Determine the [X, Y] coordinate at the center of the cell enclosing the given text.  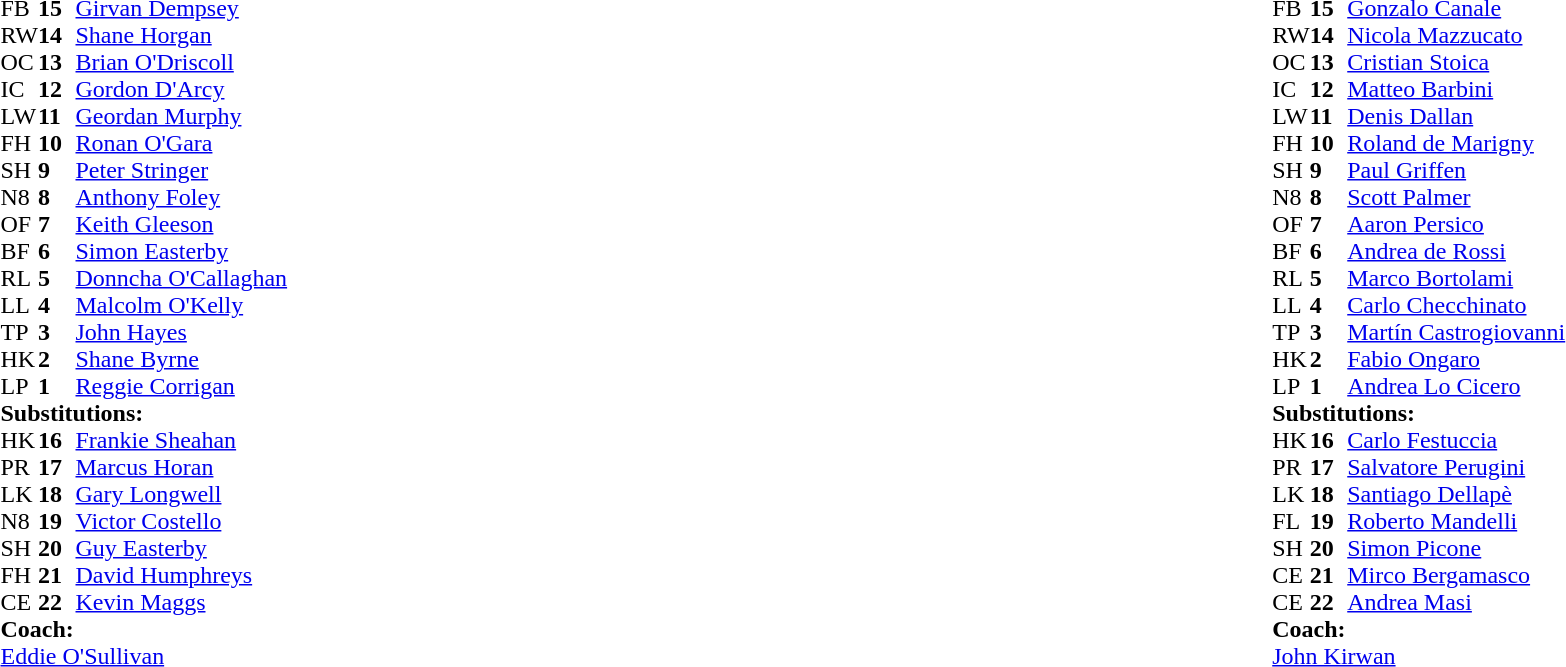
Brian O'Driscoll [182, 62]
John Hayes [182, 332]
Gary Longwell [182, 494]
Nicola Mazzucato [1456, 36]
Marco Bortolami [1456, 278]
Shane Horgan [182, 36]
David Humphreys [182, 576]
Guy Easterby [182, 548]
Denis Dallan [1456, 116]
Cristian Stoica [1456, 62]
Salvatore Perugini [1456, 468]
Andrea Masi [1456, 602]
Scott Palmer [1456, 198]
Marcus Horan [182, 468]
Matteo Barbini [1456, 90]
Reggie Corrigan [182, 386]
Keith Gleeson [182, 224]
Anthony Foley [182, 198]
Mirco Bergamasco [1456, 576]
Victor Costello [182, 522]
Paul Griffen [1456, 170]
Martín Castrogiovanni [1456, 332]
Gordon D'Arcy [182, 90]
FL [1291, 522]
Simon Easterby [182, 252]
Malcolm O'Kelly [182, 306]
Peter Stringer [182, 170]
Frankie Sheahan [182, 440]
Fabio Ongaro [1456, 360]
Andrea Lo Cicero [1456, 386]
Geordan Murphy [182, 116]
Donncha O'Callaghan [182, 278]
Simon Picone [1456, 548]
Ronan O'Gara [182, 144]
Carlo Checchinato [1456, 306]
Roland de Marigny [1456, 144]
Andrea de Rossi [1456, 252]
Roberto Mandelli [1456, 522]
Aaron Persico [1456, 224]
Shane Byrne [182, 360]
Carlo Festuccia [1456, 440]
Kevin Maggs [182, 602]
Santiago Dellapè [1456, 494]
